Output the (X, Y) coordinate of the center of the cell containing the given text.  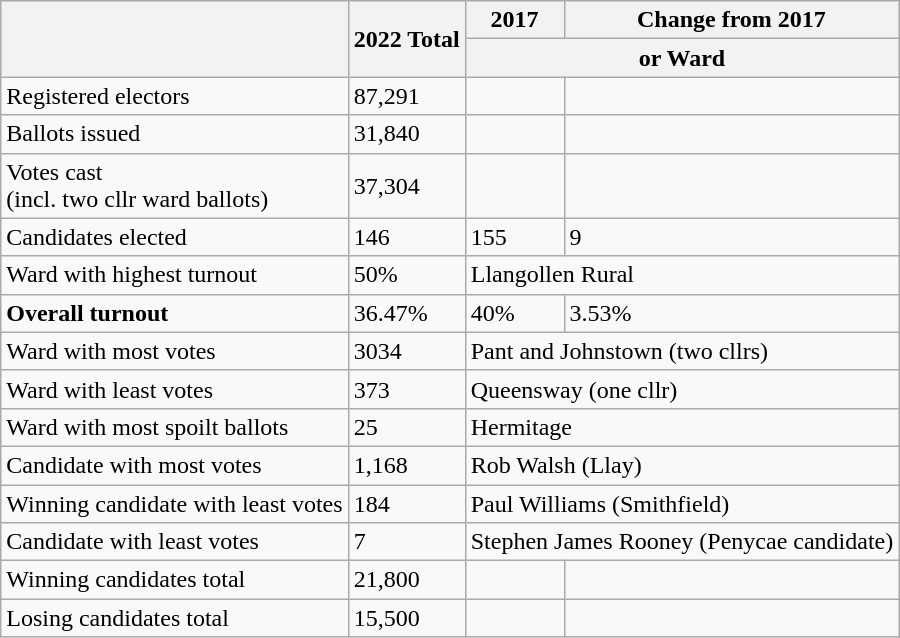
Overall turnout (174, 313)
2017 (514, 20)
37,304 (406, 186)
3.53% (732, 313)
15,500 (406, 618)
Ballots issued (174, 134)
Hermitage (682, 427)
Losing candidates total (174, 618)
155 (514, 237)
1,168 (406, 465)
184 (406, 503)
Pant and Johnstown (two cllrs) (682, 351)
Stephen James Rooney (Penycae candidate) (682, 542)
25 (406, 427)
Queensway (one cllr) (682, 389)
Candidates elected (174, 237)
Ward with most votes (174, 351)
Winning candidate with least votes (174, 503)
21,800 (406, 580)
40% (514, 313)
or Ward (682, 58)
Votes cast(incl. two cllr ward ballots) (174, 186)
Ward with most spoilt ballots (174, 427)
50% (406, 275)
31,840 (406, 134)
9 (732, 237)
Ward with highest turnout (174, 275)
Registered electors (174, 96)
2022 Total (406, 39)
Change from 2017 (732, 20)
Candidate with most votes (174, 465)
Rob Walsh (Llay) (682, 465)
Candidate with least votes (174, 542)
Ward with least votes (174, 389)
Winning candidates total (174, 580)
373 (406, 389)
87,291 (406, 96)
36.47% (406, 313)
7 (406, 542)
Llangollen Rural (682, 275)
146 (406, 237)
3034 (406, 351)
Paul Williams (Smithfield) (682, 503)
